Search for the cell housing the specified text and yield its (X, Y) center coordinate. 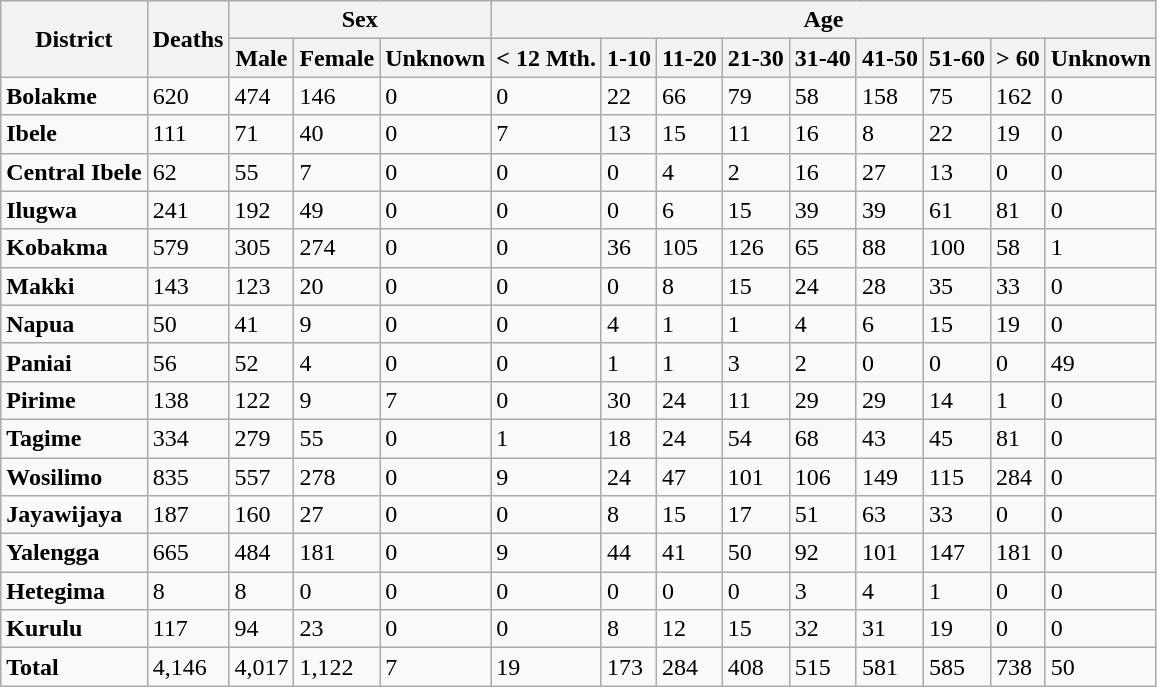
Total (74, 667)
147 (956, 553)
District (74, 39)
11-20 (690, 58)
138 (188, 400)
88 (890, 248)
Tagime (74, 438)
Ibele (74, 134)
40 (337, 134)
115 (956, 477)
23 (337, 629)
51 (822, 515)
51-60 (956, 58)
45 (956, 438)
149 (890, 477)
12 (690, 629)
71 (262, 134)
105 (690, 248)
Napua (74, 324)
92 (822, 553)
274 (337, 248)
305 (262, 248)
61 (956, 210)
Central Ibele (74, 172)
Kobakma (74, 248)
1,122 (337, 667)
279 (262, 438)
4,017 (262, 667)
44 (628, 553)
54 (756, 438)
158 (890, 96)
117 (188, 629)
< 12 Mth. (546, 58)
79 (756, 96)
94 (262, 629)
Deaths (188, 39)
408 (756, 667)
484 (262, 553)
123 (262, 286)
241 (188, 210)
35 (956, 286)
100 (956, 248)
Bolakme (74, 96)
665 (188, 553)
126 (756, 248)
21-30 (756, 58)
515 (822, 667)
30 (628, 400)
278 (337, 477)
68 (822, 438)
47 (690, 477)
52 (262, 362)
Kurulu (74, 629)
334 (188, 438)
Makki (74, 286)
557 (262, 477)
Ilugwa (74, 210)
Yalengga (74, 553)
4,146 (188, 667)
738 (1018, 667)
14 (956, 400)
160 (262, 515)
31 (890, 629)
66 (690, 96)
106 (822, 477)
Age (824, 20)
28 (890, 286)
581 (890, 667)
585 (956, 667)
75 (956, 96)
17 (756, 515)
Jayawijaya (74, 515)
32 (822, 629)
Hetegima (74, 591)
122 (262, 400)
36 (628, 248)
192 (262, 210)
18 (628, 438)
41-50 (890, 58)
31-40 (822, 58)
162 (1018, 96)
Wosilimo (74, 477)
474 (262, 96)
65 (822, 248)
143 (188, 286)
43 (890, 438)
Female (337, 58)
835 (188, 477)
56 (188, 362)
Pirime (74, 400)
173 (628, 667)
620 (188, 96)
63 (890, 515)
579 (188, 248)
1-10 (628, 58)
Male (262, 58)
> 60 (1018, 58)
62 (188, 172)
Sex (360, 20)
20 (337, 286)
187 (188, 515)
146 (337, 96)
Paniai (74, 362)
111 (188, 134)
